Pinpoint the cell where the given text exists, returning its [X, Y] midpoint coordinate. 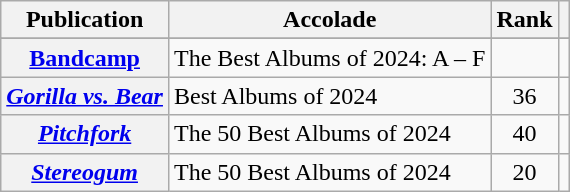
Rank [524, 20]
40 [524, 134]
Pitchfork [85, 134]
Publication [85, 20]
20 [524, 172]
Stereogum [85, 172]
Bandcamp [85, 58]
The Best Albums of 2024: A – F [329, 58]
Accolade [329, 20]
Best Albums of 2024 [329, 96]
36 [524, 96]
Gorilla vs. Bear [85, 96]
